Capture the cell that displays the provided text and extract its (X, Y) central coordinate. 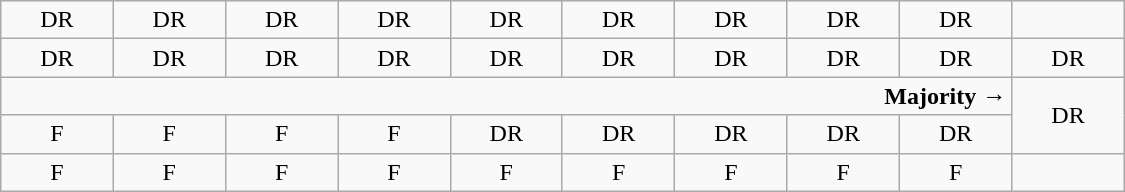
Majority → (506, 96)
